Return (X, Y) of the center of cell containing provided text 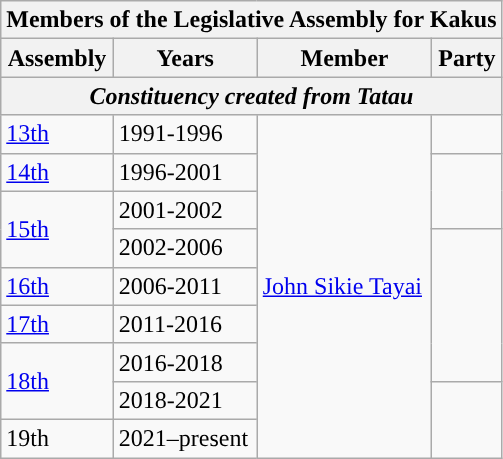
John Sikie Tayai (344, 286)
Years (185, 58)
2021–present (185, 438)
Constituency created from Tatau (252, 96)
Members of the Legislative Assembly for Kakus (252, 20)
2011-2016 (185, 324)
1996-2001 (185, 172)
16th (58, 286)
2001-2002 (185, 210)
2006-2011 (185, 286)
1991-1996 (185, 134)
Party (467, 58)
19th (58, 438)
15th (58, 229)
2016-2018 (185, 362)
14th (58, 172)
17th (58, 324)
13th (58, 134)
Assembly (58, 58)
2018-2021 (185, 400)
2002-2006 (185, 248)
18th (58, 381)
Member (344, 58)
